For the text-containing cell, return its midpoint in [X, Y] coordinate format. 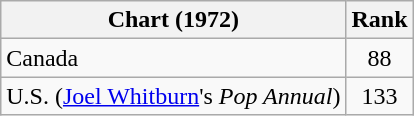
U.S. (Joel Whitburn's Pop Annual) [174, 96]
133 [380, 96]
Rank [380, 20]
Canada [174, 58]
Chart (1972) [174, 20]
88 [380, 58]
